Extract the (X, Y) coordinate from the center of the cell holding the provided text.  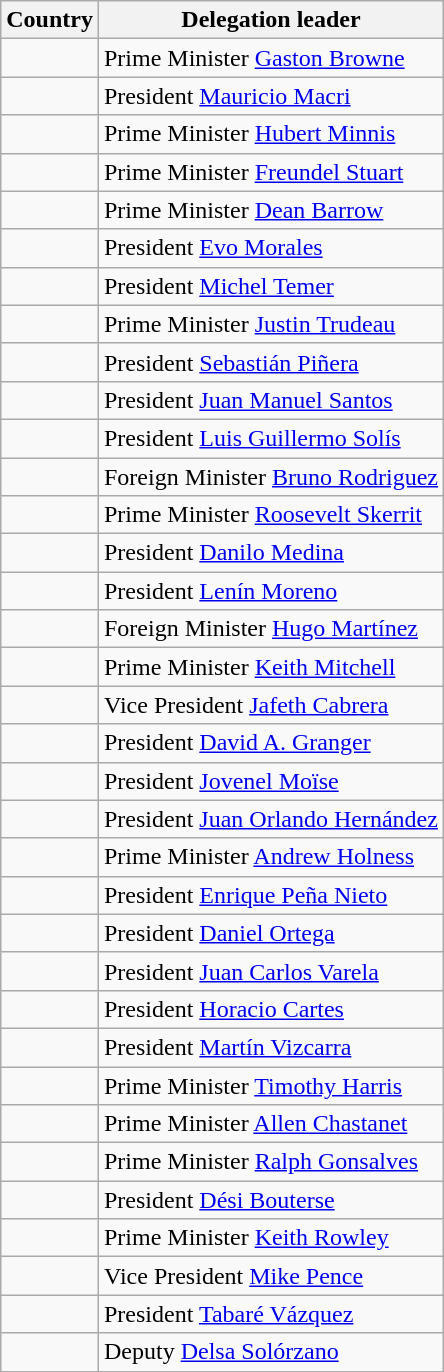
President Juan Carlos Varela (270, 971)
Prime Minister Keith Rowley (270, 1238)
President Luis Guillermo Solís (270, 438)
President Martín Vizcarra (270, 1047)
Prime Minister Timothy Harris (270, 1085)
President Dési Bouterse (270, 1200)
President Evo Morales (270, 248)
President Mauricio Macri (270, 96)
President Michel Temer (270, 286)
President Juan Manuel Santos (270, 400)
Prime Minister Justin Trudeau (270, 324)
Prime Minister Freundel Stuart (270, 172)
Vice President Jafeth Cabrera (270, 705)
President David A. Granger (270, 743)
President Horacio Cartes (270, 1009)
President Danilo Medina (270, 553)
President Tabaré Vázquez (270, 1314)
President Daniel Ortega (270, 933)
Foreign Minister Bruno Rodriguez (270, 477)
Prime Minister Ralph Gonsalves (270, 1162)
Prime Minister Keith Mitchell (270, 667)
Delegation leader (270, 20)
President Sebastián Piñera (270, 362)
Country (50, 20)
Vice President Mike Pence (270, 1276)
President Lenín Moreno (270, 591)
Prime Minister Andrew Holness (270, 857)
Prime Minister Roosevelt Skerrit (270, 515)
Foreign Minister Hugo Martínez (270, 629)
Prime Minister Gaston Browne (270, 58)
Prime Minister Hubert Minnis (270, 134)
Prime Minister Dean Barrow (270, 210)
President Jovenel Moïse (270, 781)
President Juan Orlando Hernández (270, 819)
Prime Minister Allen Chastanet (270, 1124)
Deputy Delsa Solórzano (270, 1352)
President Enrique Peña Nieto (270, 895)
